Extract the [x, y] coordinate from the center of the cell holding the provided text.  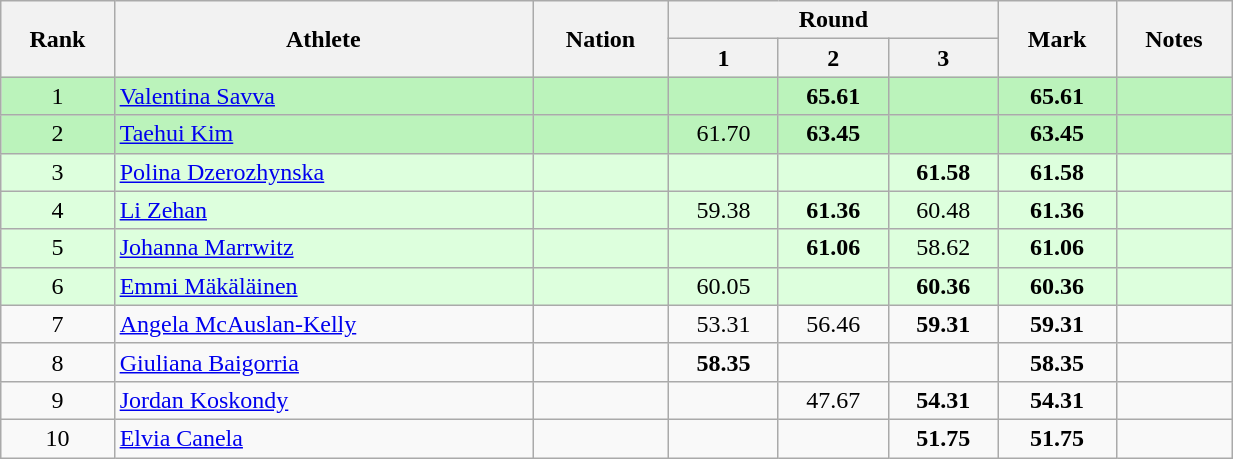
4 [58, 210]
Li Zehan [323, 210]
Mark [1057, 39]
59.38 [723, 210]
53.31 [723, 324]
Rank [58, 39]
7 [58, 324]
Johanna Marrwitz [323, 248]
60.48 [943, 210]
47.67 [833, 400]
Emmi Mäkäläinen [323, 286]
Nation [601, 39]
Giuliana Baigorria [323, 362]
Notes [1174, 39]
Elvia Canela [323, 438]
60.05 [723, 286]
Polina Dzerozhynska [323, 172]
Taehui Kim [323, 134]
Athlete [323, 39]
6 [58, 286]
61.70 [723, 134]
Jordan Koskondy [323, 400]
8 [58, 362]
5 [58, 248]
56.46 [833, 324]
Angela McAuslan-Kelly [323, 324]
9 [58, 400]
Round [833, 20]
10 [58, 438]
Valentina Savva [323, 96]
58.62 [943, 248]
